Provide the (X, Y) coordinate of the cell's center where the given text is located.  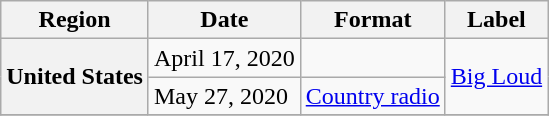
Country radio (372, 96)
Big Loud (496, 77)
Label (496, 20)
Date (224, 20)
Format (372, 20)
United States (75, 77)
April 17, 2020 (224, 58)
Region (75, 20)
May 27, 2020 (224, 96)
